Pinpoint the cell where the given text exists, returning its (x, y) midpoint coordinate. 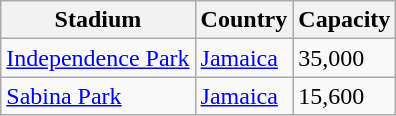
Stadium (98, 20)
Sabina Park (98, 96)
Capacity (344, 20)
35,000 (344, 58)
Country (244, 20)
Independence Park (98, 58)
15,600 (344, 96)
